Extract the (X, Y) coordinate from the center of the cell holding the provided text.  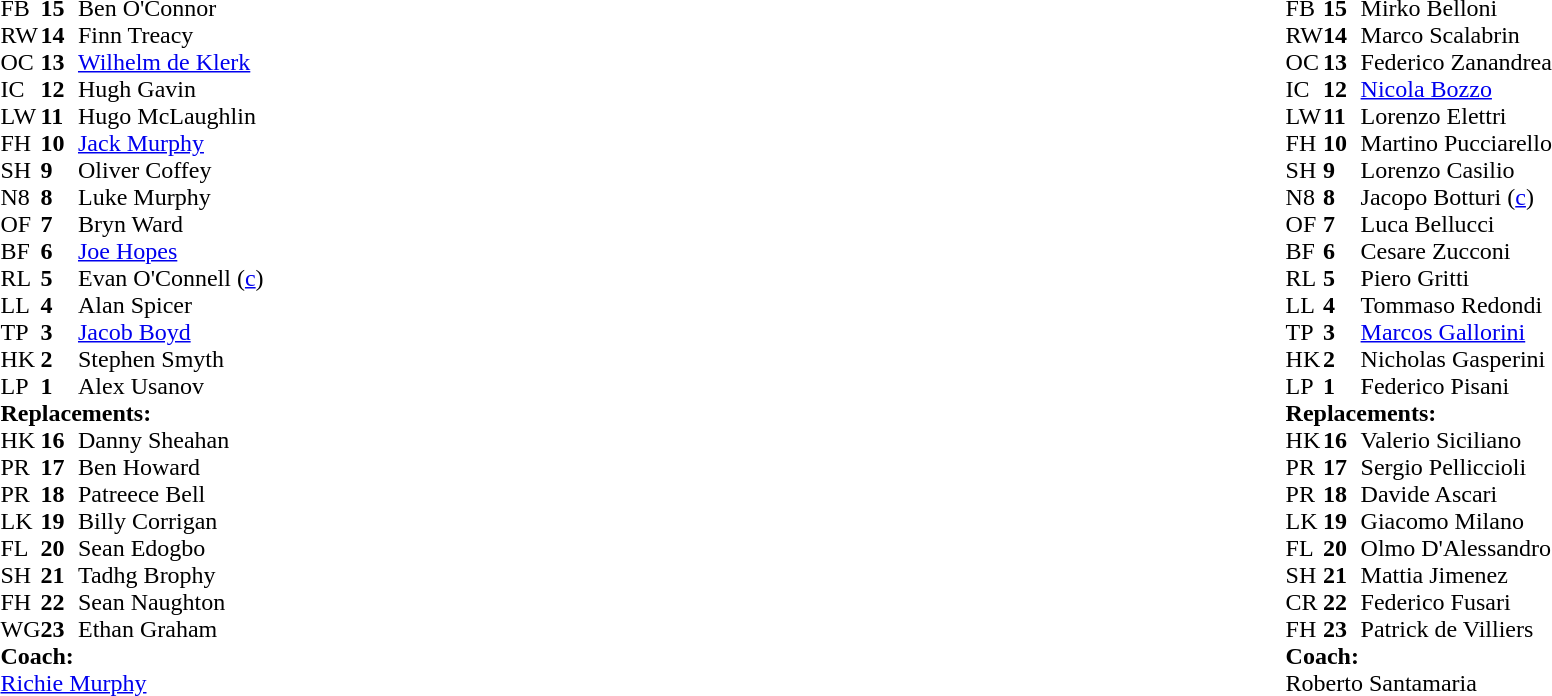
Luke Murphy (171, 198)
Luca Bellucci (1456, 224)
Piero Gritti (1456, 278)
Giacomo Milano (1456, 522)
Jacopo Botturi (c) (1456, 198)
Tommaso Redondi (1456, 306)
Marco Scalabrin (1456, 36)
Patreece Bell (171, 494)
Valerio Siciliano (1456, 440)
Ben Howard (171, 468)
Stephen Smyth (171, 360)
Ethan Graham (171, 630)
Patrick de Villiers (1456, 630)
Alan Spicer (171, 306)
Federico Fusari (1456, 602)
Davide Ascari (1456, 494)
Federico Zanandrea (1456, 62)
Olmo D'Alessandro (1456, 548)
Nicola Bozzo (1456, 90)
CR (1305, 602)
Finn Treacy (171, 36)
Jacob Boyd (171, 332)
Oliver Coffey (171, 170)
Nicholas Gasperini (1456, 360)
Alex Usanov (171, 386)
Joe Hopes (171, 252)
Lorenzo Casilio (1456, 170)
Bryn Ward (171, 224)
Federico Pisani (1456, 386)
Hugh Gavin (171, 90)
Mattia Jimenez (1456, 576)
Hugo McLaughlin (171, 116)
Evan O'Connell (c) (171, 278)
Martino Pucciarello (1456, 144)
Cesare Zucconi (1456, 252)
Danny Sheahan (171, 440)
Tadhg Brophy (171, 576)
Marcos Gallorini (1456, 332)
WG (20, 630)
Sergio Pelliccioli (1456, 468)
Billy Corrigan (171, 522)
Jack Murphy (171, 144)
Lorenzo Elettri (1456, 116)
Wilhelm de Klerk (171, 62)
Sean Naughton (171, 602)
Sean Edogbo (171, 548)
